Pinpoint the cell where the given text exists, returning its [X, Y] midpoint coordinate. 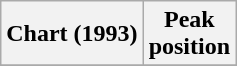
Chart (1993) [72, 34]
Peakposition [189, 34]
